Scan for the cell matching the given text and deliver its (X, Y) coordinate at center. 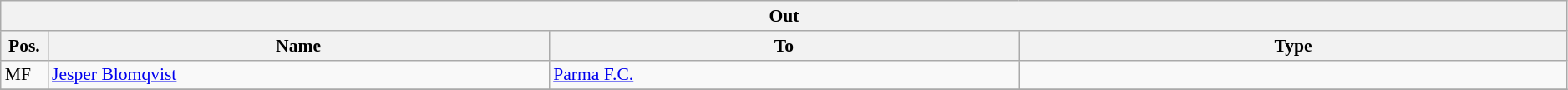
To (784, 46)
Parma F.C. (784, 75)
Type (1293, 46)
Name (298, 46)
MF (24, 75)
Pos. (24, 46)
Out (784, 16)
Jesper Blomqvist (298, 75)
